Find where the given text appears and provide that cell's center as (x, y) coordinate. 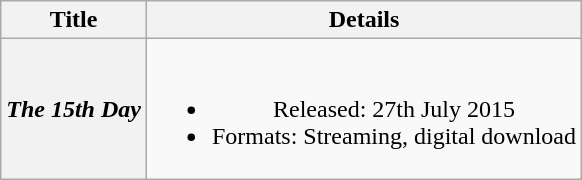
Details (364, 20)
The 15th Day (74, 109)
Title (74, 20)
Released: 27th July 2015Formats: Streaming, digital download (364, 109)
